Return (x, y) of the center of cell containing provided text 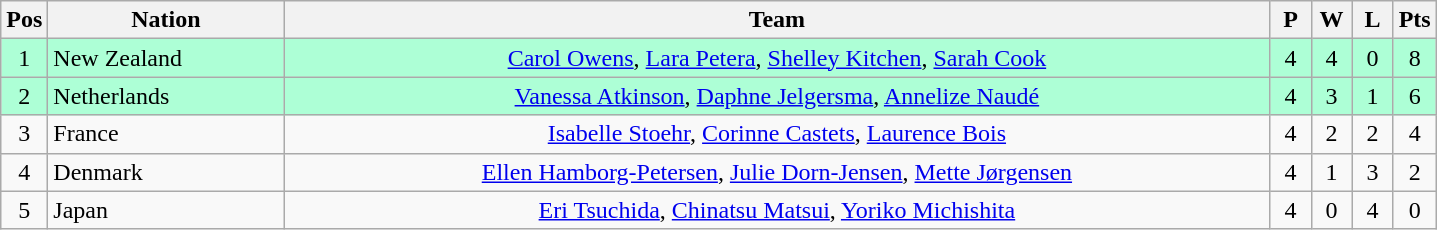
Ellen Hamborg-Petersen, Julie Dorn-Jensen, Mette Jørgensen (777, 172)
6 (1414, 96)
Isabelle Stoehr, Corinne Castets, Laurence Bois (777, 134)
5 (24, 210)
Denmark (166, 172)
Japan (166, 210)
P (1290, 20)
Pos (24, 20)
Team (777, 20)
Netherlands (166, 96)
8 (1414, 58)
Nation (166, 20)
Carol Owens, Lara Petera, Shelley Kitchen, Sarah Cook (777, 58)
Pts (1414, 20)
Eri Tsuchida, Chinatsu Matsui, Yoriko Michishita (777, 210)
New Zealand (166, 58)
L (1372, 20)
France (166, 134)
W (1332, 20)
Vanessa Atkinson, Daphne Jelgersma, Annelize Naudé (777, 96)
